Detect which cell encompasses the target text, then output its [x, y] center coordinate. 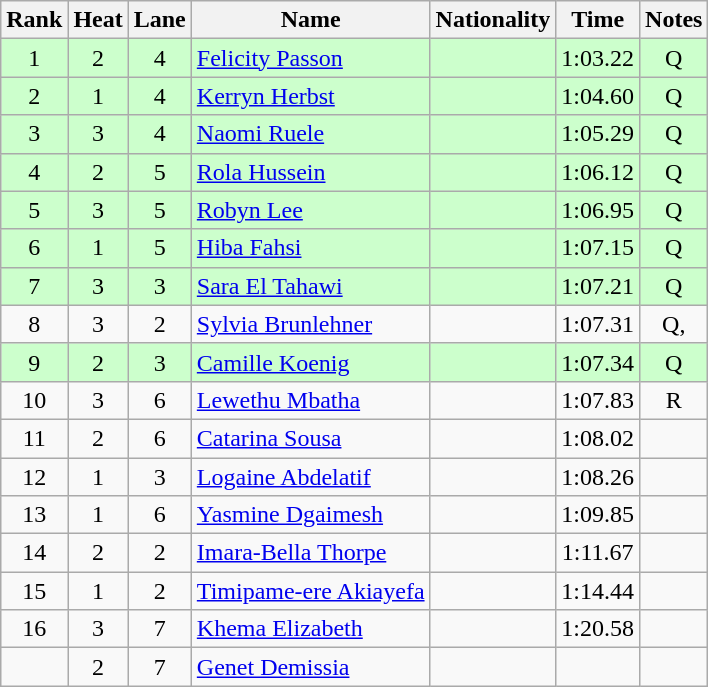
Rola Hussein [310, 172]
Lewethu Mbatha [310, 400]
1:05.29 [598, 134]
Q, [674, 324]
1:03.22 [598, 58]
1:06.95 [598, 210]
Logaine Abdelatif [310, 477]
8 [34, 324]
Notes [674, 20]
Heat [98, 20]
Name [310, 20]
1:08.26 [598, 477]
13 [34, 515]
1:20.58 [598, 629]
Sylvia Brunlehner [310, 324]
1:14.44 [598, 591]
1:07.31 [598, 324]
Felicity Passon [310, 58]
Time [598, 20]
11 [34, 438]
1:11.67 [598, 553]
Nationality [493, 20]
R [674, 400]
Sara El Tahawi [310, 286]
1:04.60 [598, 96]
1:08.02 [598, 438]
Camille Koenig [310, 362]
Genet Demissia [310, 667]
Naomi Ruele [310, 134]
Catarina Sousa [310, 438]
Timipame-ere Akiayefa [310, 591]
1:07.83 [598, 400]
1:07.21 [598, 286]
Rank [34, 20]
Lane [160, 20]
Yasmine Dgaimesh [310, 515]
1:07.34 [598, 362]
16 [34, 629]
14 [34, 553]
15 [34, 591]
Robyn Lee [310, 210]
1:06.12 [598, 172]
9 [34, 362]
Kerryn Herbst [310, 96]
1:07.15 [598, 248]
12 [34, 477]
1:09.85 [598, 515]
10 [34, 400]
Hiba Fahsi [310, 248]
Khema Elizabeth [310, 629]
Imara-Bella Thorpe [310, 553]
